Identify which cell holds the provided text, then report its [x, y] central coordinate. 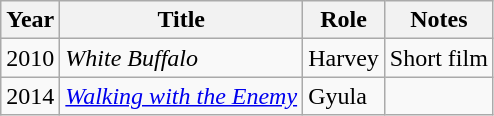
Gyula [344, 96]
Walking with the Enemy [182, 96]
Title [182, 20]
White Buffalo [182, 58]
Harvey [344, 58]
Notes [438, 20]
Short film [438, 58]
Year [30, 20]
2010 [30, 58]
2014 [30, 96]
Role [344, 20]
